Scan for the cell matching the given text and deliver its [x, y] coordinate at center. 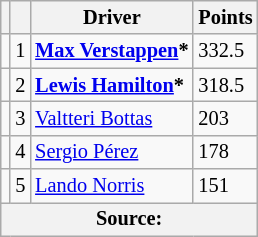
332.5 [225, 51]
Sergio Pérez [112, 152]
Driver [112, 17]
203 [225, 118]
5 [20, 186]
2 [20, 85]
1 [20, 51]
Lewis Hamilton* [112, 85]
4 [20, 152]
Valtteri Bottas [112, 118]
318.5 [225, 85]
178 [225, 152]
151 [225, 186]
Points [225, 17]
Max Verstappen* [112, 51]
3 [20, 118]
Source: [130, 219]
Lando Norris [112, 186]
